Return the (X, Y) coordinate for the center point of the cell that contains the specified text.  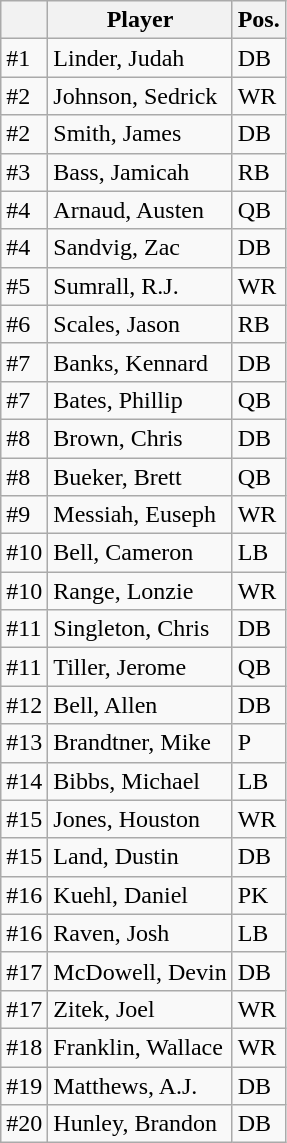
Sumrall, R.J. (140, 286)
Raven, Josh (140, 933)
Bell, Cameron (140, 553)
Matthews, A.J. (140, 1085)
Range, Lonzie (140, 591)
Johnson, Sedrick (140, 96)
Messiah, Euseph (140, 515)
Kuehl, Daniel (140, 895)
#3 (24, 172)
Bates, Phillip (140, 400)
Pos. (258, 20)
Brown, Chris (140, 438)
Hunley, Brandon (140, 1124)
#6 (24, 324)
Linder, Judah (140, 58)
P (258, 743)
PK (258, 895)
#5 (24, 286)
Smith, James (140, 134)
#18 (24, 1047)
Banks, Kennard (140, 362)
Franklin, Wallace (140, 1047)
#13 (24, 743)
Zitek, Joel (140, 1009)
Arnaud, Austen (140, 210)
#9 (24, 515)
#19 (24, 1085)
Bass, Jamicah (140, 172)
McDowell, Devin (140, 971)
#12 (24, 705)
Brandtner, Mike (140, 743)
Scales, Jason (140, 324)
Bell, Allen (140, 705)
Land, Dustin (140, 857)
Tiller, Jerome (140, 667)
Bibbs, Michael (140, 781)
Singleton, Chris (140, 629)
Bueker, Brett (140, 477)
Player (140, 20)
Jones, Houston (140, 819)
#1 (24, 58)
#20 (24, 1124)
Sandvig, Zac (140, 248)
#14 (24, 781)
